Scan for the cell matching the given text and deliver its (X, Y) coordinate at center. 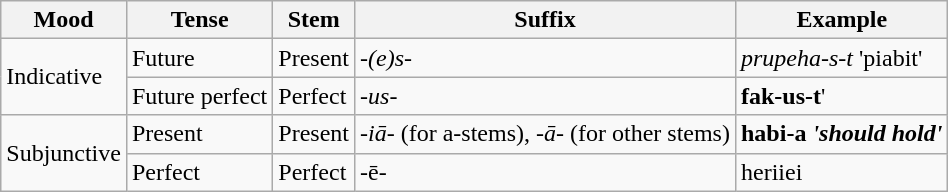
Future perfect (199, 96)
Stem (314, 20)
-us- (546, 96)
prupeha-s-t 'piabit' (841, 58)
fak-us-t' (841, 96)
Mood (64, 20)
Suffix (546, 20)
heriiei (841, 172)
Subjunctive (64, 153)
-ē- (546, 172)
Future (199, 58)
-(e)s- (546, 58)
-iā- (for a-stems), -ā- (for other stems) (546, 134)
habi-a 'should hold' (841, 134)
Example (841, 20)
Indicative (64, 77)
Tense (199, 20)
